Find where the given text appears and provide that cell's center as [x, y] coordinate. 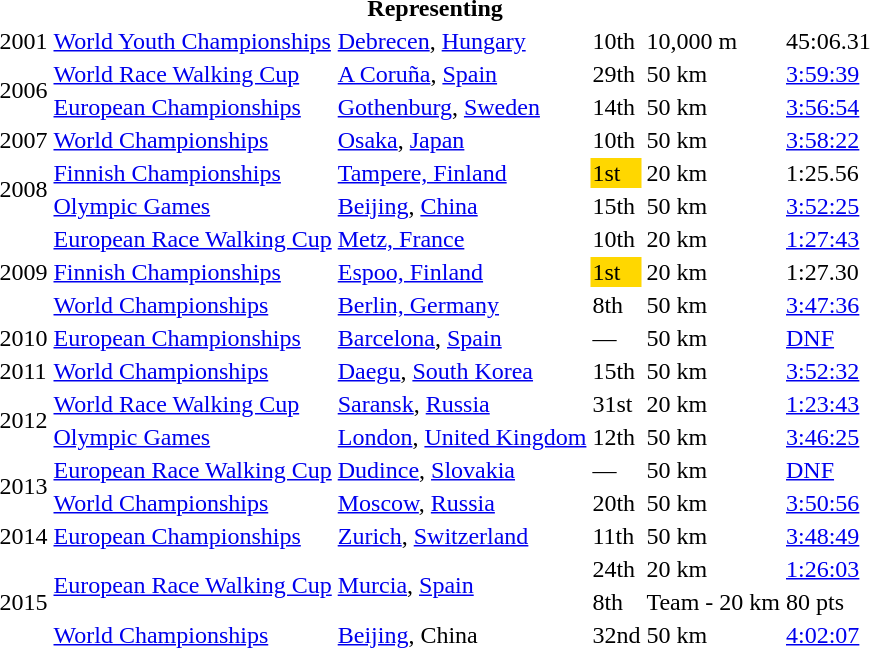
Saransk, Russia [462, 404]
Debrecen, Hungary [462, 41]
Beijing, China [462, 206]
Metz, France [462, 239]
29th [616, 74]
20th [616, 503]
Gothenburg, Sweden [462, 107]
10,000 m [714, 41]
12th [616, 437]
14th [616, 107]
A Coruña, Spain [462, 74]
Espoo, Finland [462, 272]
London, United Kingdom [462, 437]
Zurich, Switzerland [462, 536]
Osaka, Japan [462, 140]
Dudince, Slovakia [462, 470]
Berlin, Germany [462, 305]
World Youth Championships [192, 41]
Team - 20 km [714, 602]
Tampere, Finland [462, 173]
Moscow, Russia [462, 503]
Daegu, South Korea [462, 371]
11th [616, 536]
24th [616, 569]
Murcia, Spain [462, 586]
31st [616, 404]
Barcelona, Spain [462, 338]
